For the text-containing cell, return its midpoint in (x, y) coordinate format. 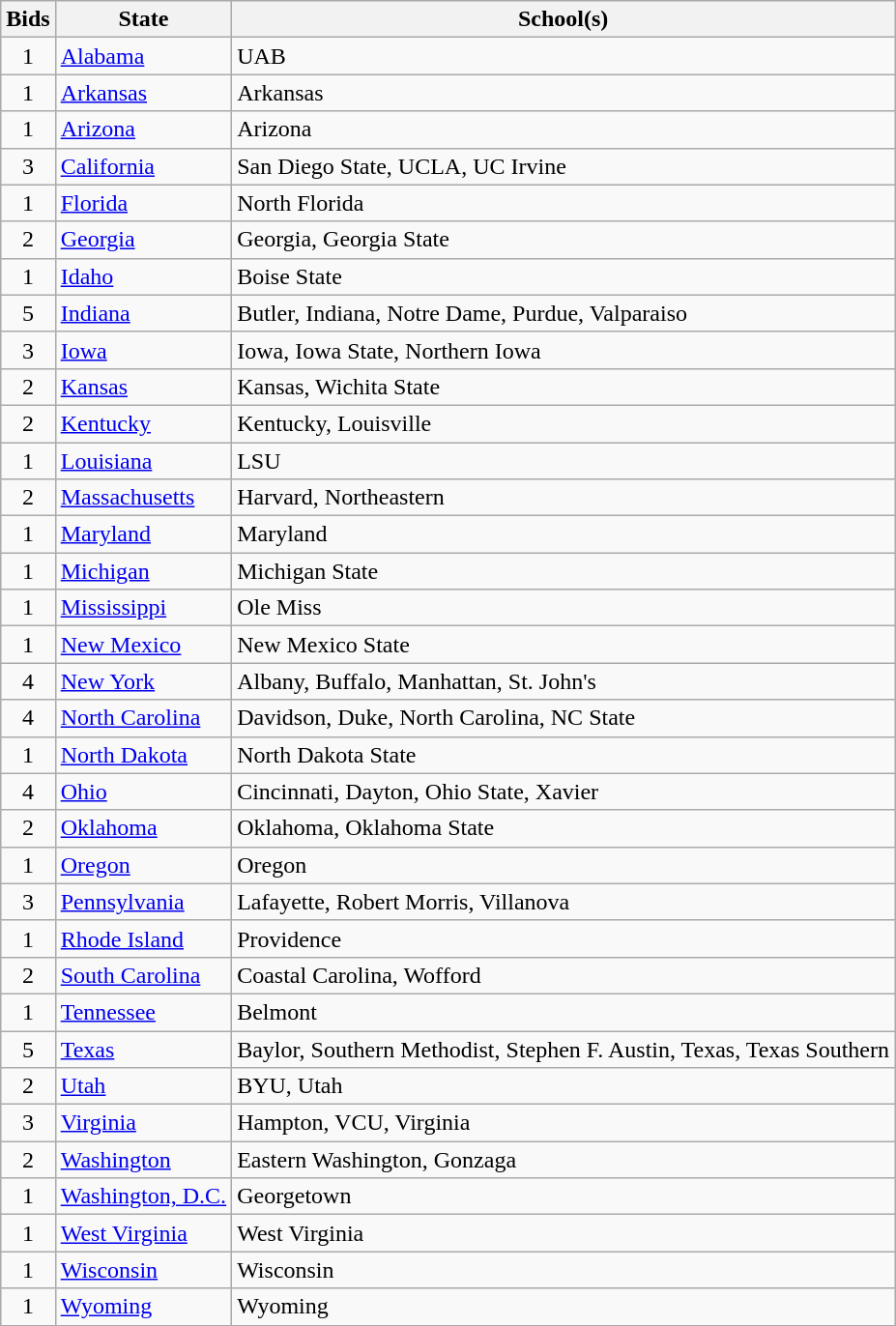
Pennsylvania (143, 902)
Washington (143, 1160)
North Carolina (143, 718)
New York (143, 681)
Georgia (143, 240)
Hampton, VCU, Virginia (564, 1123)
Eastern Washington, Gonzaga (564, 1160)
Washington, D.C. (143, 1196)
Ole Miss (564, 608)
Kentucky, Louisville (564, 423)
LSU (564, 461)
Florida (143, 203)
Rhode Island (143, 938)
Georgetown (564, 1196)
UAB (564, 56)
Alabama (143, 56)
Harvard, Northeastern (564, 498)
Texas (143, 1049)
Tennessee (143, 1012)
Cincinnati, Dayton, Ohio State, Xavier (564, 792)
North Dakota (143, 755)
Iowa (143, 350)
Idaho (143, 276)
Lafayette, Robert Morris, Villanova (564, 902)
South Carolina (143, 975)
Michigan State (564, 571)
Belmont (564, 1012)
Baylor, Southern Methodist, Stephen F. Austin, Texas, Texas Southern (564, 1049)
State (143, 19)
School(s) (564, 19)
Michigan (143, 571)
Mississippi (143, 608)
Bids (28, 19)
Kansas (143, 387)
Iowa, Iowa State, Northern Iowa (564, 350)
Kentucky (143, 423)
New Mexico (143, 645)
California (143, 166)
Albany, Buffalo, Manhattan, St. John's (564, 681)
North Florida (564, 203)
Georgia, Georgia State (564, 240)
Louisiana (143, 461)
BYU, Utah (564, 1086)
Davidson, Duke, North Carolina, NC State (564, 718)
Kansas, Wichita State (564, 387)
Coastal Carolina, Wofford (564, 975)
Butler, Indiana, Notre Dame, Purdue, Valparaiso (564, 313)
Ohio (143, 792)
Massachusetts (143, 498)
Oklahoma, Oklahoma State (564, 828)
Utah (143, 1086)
Indiana (143, 313)
Virginia (143, 1123)
San Diego State, UCLA, UC Irvine (564, 166)
North Dakota State (564, 755)
New Mexico State (564, 645)
Providence (564, 938)
Oklahoma (143, 828)
Boise State (564, 276)
